Provide the (X, Y) coordinate of the cell's center where the given text is located.  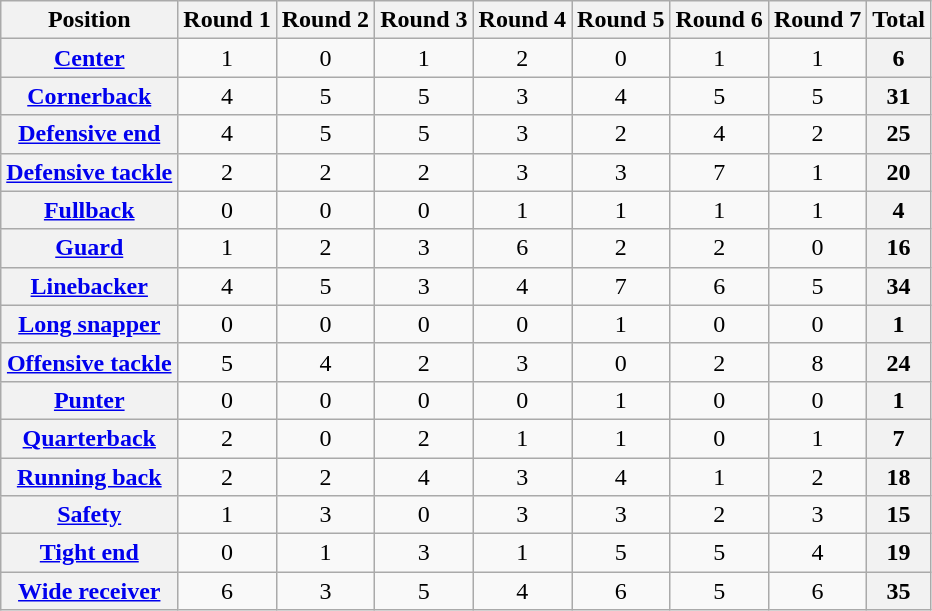
Round 6 (719, 20)
Round 5 (621, 20)
Guard (90, 248)
Total (899, 20)
24 (899, 362)
19 (899, 553)
Position (90, 20)
Offensive tackle (90, 362)
34 (899, 286)
Defensive tackle (90, 172)
15 (899, 515)
Round 7 (817, 20)
Punter (90, 400)
16 (899, 248)
25 (899, 134)
Defensive end (90, 134)
Round 3 (424, 20)
18 (899, 477)
20 (899, 172)
Linebacker (90, 286)
Round 2 (325, 20)
Quarterback (90, 438)
35 (899, 591)
Round 4 (522, 20)
Running back (90, 477)
Round 1 (227, 20)
Cornerback (90, 96)
Long snapper (90, 324)
Fullback (90, 210)
8 (817, 362)
Wide receiver (90, 591)
Safety (90, 515)
31 (899, 96)
Center (90, 58)
Tight end (90, 553)
